From the cell containing the given text, extract its center point as [x, y] coordinate. 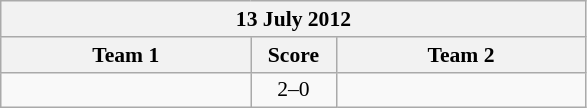
Score [294, 55]
13 July 2012 [294, 19]
2–0 [294, 90]
Team 2 [461, 55]
Team 1 [126, 55]
